Extract the (x, y) coordinate from the center of the cell holding the provided text.  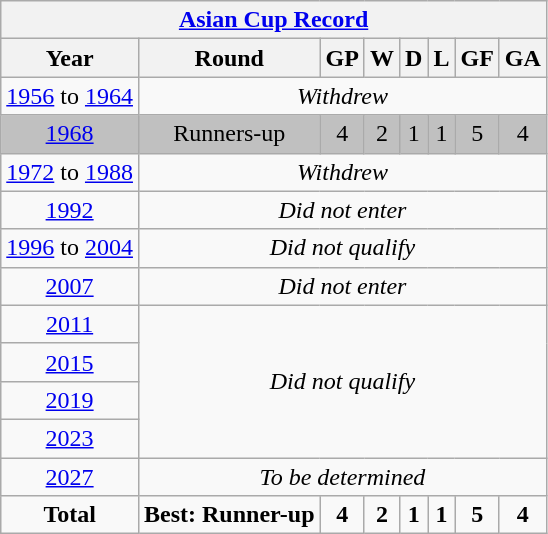
1972 to 1988 (70, 172)
1992 (70, 210)
2007 (70, 286)
GP (342, 58)
1956 to 1964 (70, 96)
GF (477, 58)
To be determined (342, 477)
2015 (70, 362)
Year (70, 58)
2011 (70, 324)
2027 (70, 477)
2023 (70, 438)
1996 to 2004 (70, 248)
Asian Cup Record (274, 20)
Total (70, 515)
W (382, 58)
1968 (70, 134)
2019 (70, 400)
Runners-up (229, 134)
GA (522, 58)
L (442, 58)
Round (229, 58)
D (413, 58)
Best: Runner-up (229, 515)
